Determine the (x, y) coordinate at the center of the cell enclosing the given text.  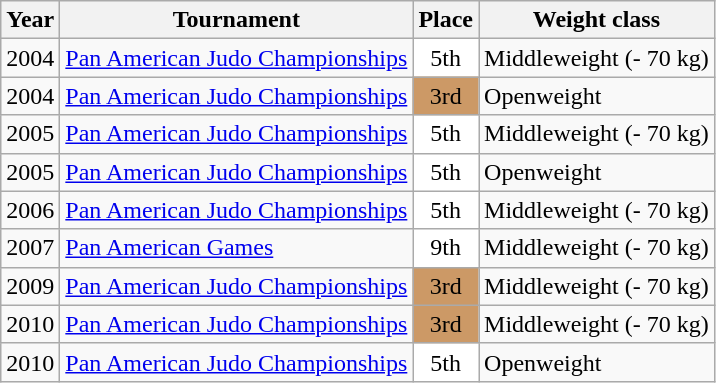
Weight class (597, 20)
2007 (30, 248)
9th (446, 248)
Year (30, 20)
Pan American Games (236, 248)
2006 (30, 210)
Place (446, 20)
2009 (30, 286)
Tournament (236, 20)
